Find where the given text appears and provide that cell's center as (X, Y) coordinate. 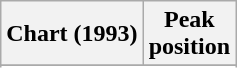
Peakposition (189, 34)
Chart (1993) (72, 34)
